Pinpoint the cell where the given text exists, returning its (x, y) midpoint coordinate. 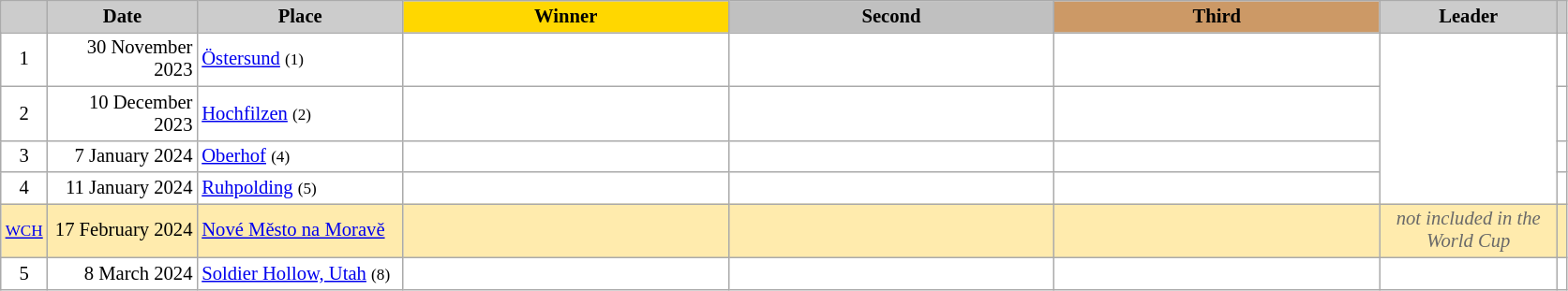
Nové Město na Moravě (300, 230)
not included in the World Cup (1469, 230)
Oberhof (4) (300, 156)
Second (890, 16)
Date (123, 16)
Third (1217, 16)
Leader (1469, 16)
Winner (566, 16)
11 January 2024 (123, 188)
Soldier Hollow, Utah (8) (300, 273)
8 March 2024 (123, 273)
1 (24, 59)
7 January 2024 (123, 156)
Hochfilzen (2) (300, 113)
10 December 2023 (123, 113)
5 (24, 273)
Östersund (1) (300, 59)
Ruhpolding (5) (300, 188)
Place (300, 16)
4 (24, 188)
2 (24, 113)
3 (24, 156)
30 November 2023 (123, 59)
WCH (24, 230)
17 February 2024 (123, 230)
